Detect which cell encompasses the target text, then output its [X, Y] center coordinate. 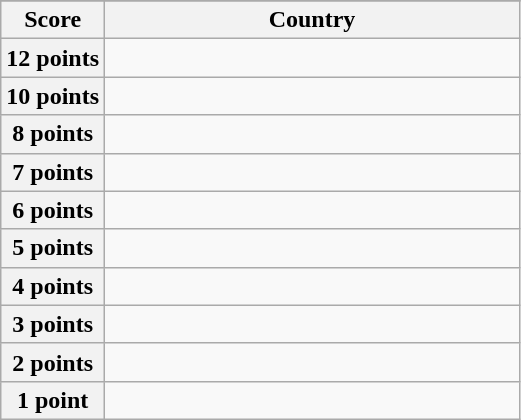
4 points [53, 286]
3 points [53, 324]
2 points [53, 362]
Country [312, 20]
1 point [53, 400]
7 points [53, 172]
Score [53, 20]
12 points [53, 58]
8 points [53, 134]
10 points [53, 96]
6 points [53, 210]
5 points [53, 248]
